Locate the cell with the specified text and output its (X, Y) center coordinate. 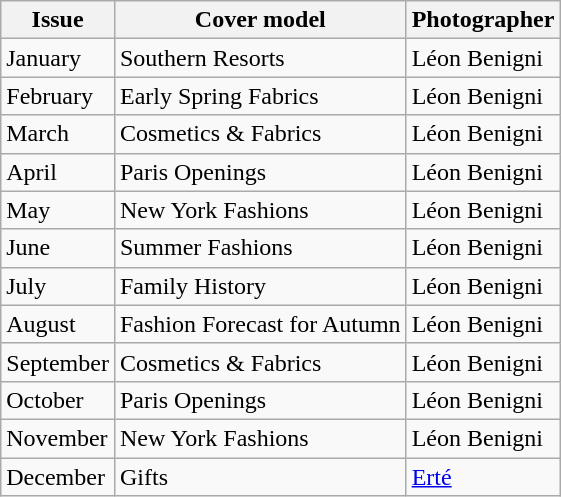
Erté (483, 477)
May (58, 210)
Cover model (260, 20)
Early Spring Fabrics (260, 96)
March (58, 134)
November (58, 438)
July (58, 286)
Photographer (483, 20)
June (58, 248)
Family History (260, 286)
Gifts (260, 477)
January (58, 58)
August (58, 324)
September (58, 362)
February (58, 96)
October (58, 400)
Fashion Forecast for Autumn (260, 324)
April (58, 172)
Issue (58, 20)
Southern Resorts (260, 58)
December (58, 477)
Summer Fashions (260, 248)
